Provide the [x, y] coordinate of the cell's center where the given text is located.  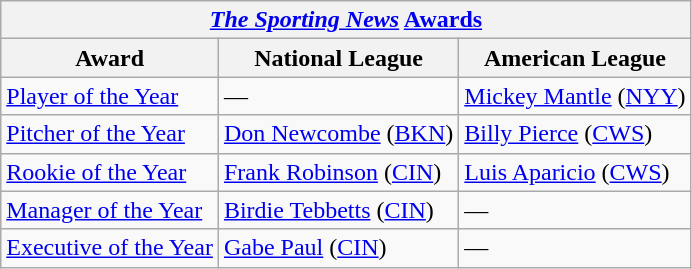
Birdie Tebbetts (CIN) [338, 210]
National League [338, 58]
Billy Pierce (CWS) [575, 134]
Frank Robinson (CIN) [338, 172]
Rookie of the Year [110, 172]
Mickey Mantle (NYY) [575, 96]
Gabe Paul (CIN) [338, 248]
The Sporting News Awards [346, 20]
American League [575, 58]
Don Newcombe (BKN) [338, 134]
Player of the Year [110, 96]
Luis Aparicio (CWS) [575, 172]
Manager of the Year [110, 210]
Award [110, 58]
Executive of the Year [110, 248]
Pitcher of the Year [110, 134]
